From the cell containing the given text, extract its center point as (x, y) coordinate. 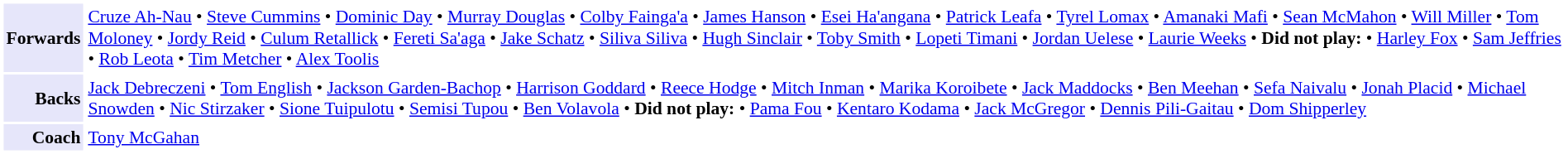
Coach (43, 137)
Tony McGahan (825, 137)
Forwards (43, 37)
Backs (43, 98)
